Extract the [X, Y] coordinate from the center of the cell holding the provided text.  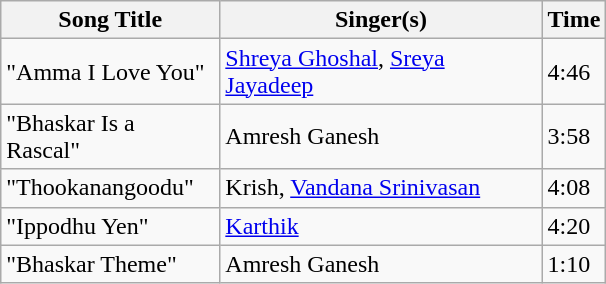
4:08 [574, 188]
4:46 [574, 72]
"Bhaskar Theme" [110, 264]
1:10 [574, 264]
Time [574, 20]
3:58 [574, 136]
"Thookanangoodu" [110, 188]
Singer(s) [381, 20]
Shreya Ghoshal, Sreya Jayadeep [381, 72]
"Bhaskar Is a Rascal" [110, 136]
Krish, Vandana Srinivasan [381, 188]
4:20 [574, 226]
Karthik [381, 226]
"Amma I Love You" [110, 72]
Song Title [110, 20]
"Ippodhu Yen" [110, 226]
